Locate the cell with the specified text and output its (X, Y) center coordinate. 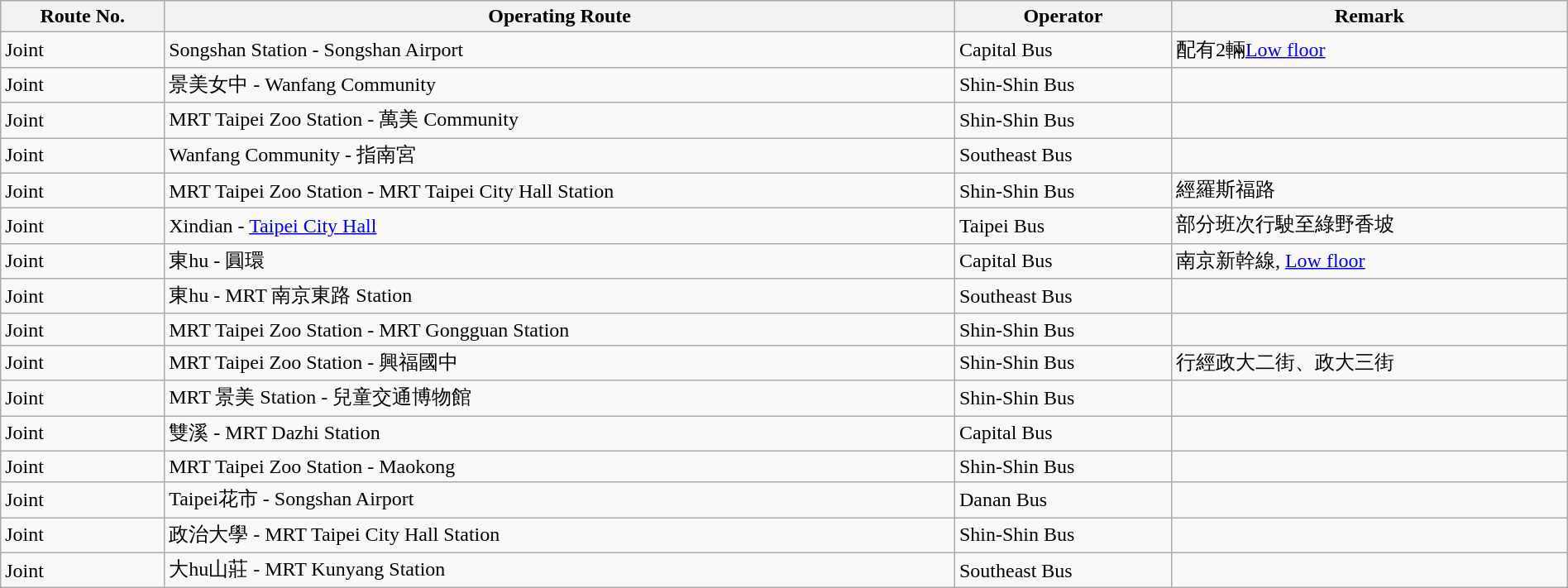
行經政大二街、政大三街 (1370, 362)
大hu山莊 - MRT Kunyang Station (560, 571)
經羅斯福路 (1370, 190)
Remark (1370, 17)
Operator (1063, 17)
政治大學 - MRT Taipei City Hall Station (560, 536)
東hu - 圓環 (560, 261)
景美女中 - Wanfang Community (560, 84)
Route No. (83, 17)
MRT Taipei Zoo Station - MRT Gongguan Station (560, 329)
MRT Taipei Zoo Station - 萬美 Community (560, 121)
Danan Bus (1063, 500)
Songshan Station - Songshan Airport (560, 50)
東hu - MRT 南京東路 Station (560, 296)
Operating Route (560, 17)
配有2輛Low floor (1370, 50)
MRT 景美 Station - 兒童交通博物館 (560, 399)
Taipei花市 - Songshan Airport (560, 500)
南京新幹線, Low floor (1370, 261)
Wanfang Community - 指南宮 (560, 155)
Xindian - Taipei City Hall (560, 227)
雙溪 - MRT Dazhi Station (560, 433)
MRT Taipei Zoo Station - Maokong (560, 466)
Taipei Bus (1063, 227)
部分班次行駛至綠野香坡 (1370, 227)
MRT Taipei Zoo Station - MRT Taipei City Hall Station (560, 190)
MRT Taipei Zoo Station - 興福國中 (560, 362)
